Return the (X, Y) coordinate for the center point of the cell that contains the specified text.  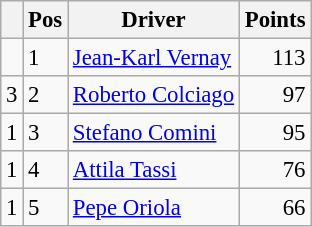
95 (274, 133)
66 (274, 208)
97 (274, 95)
4 (46, 170)
Attila Tassi (154, 170)
Pos (46, 20)
Jean-Karl Vernay (154, 58)
Stefano Comini (154, 133)
Pepe Oriola (154, 208)
Roberto Colciago (154, 95)
76 (274, 170)
5 (46, 208)
113 (274, 58)
Points (274, 20)
2 (46, 95)
Driver (154, 20)
